Output the (x, y) coordinate of the center of the cell containing the given text.  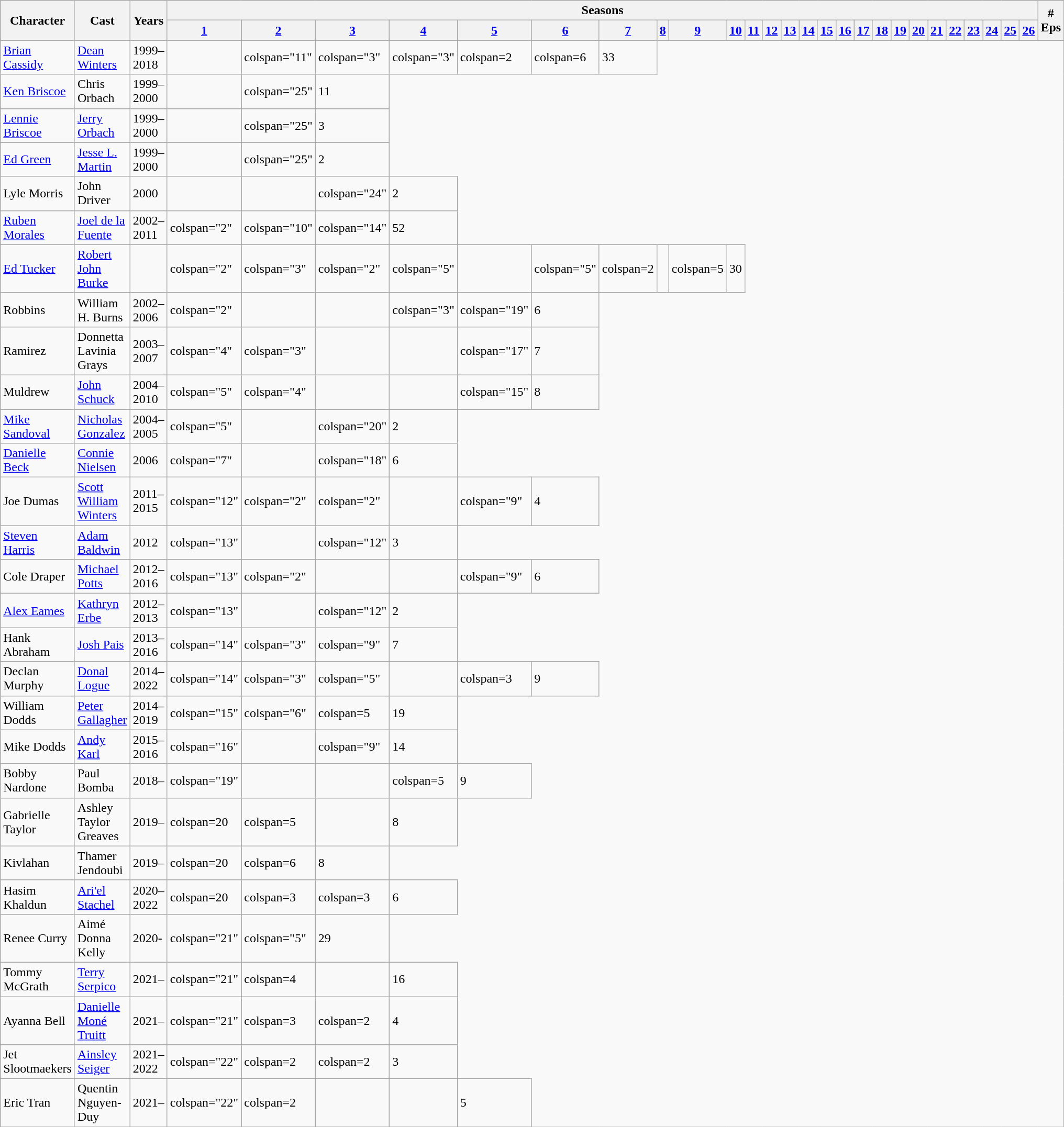
colspan="6" (279, 713)
Danielle Moné Truitt (102, 1021)
25 (1011, 30)
2003–2007 (149, 351)
23 (974, 30)
2006 (149, 461)
Ed Tucker (38, 269)
Ruben Morales (38, 227)
Tommy McGrath (38, 979)
Hank Abraham (38, 645)
Ramirez (38, 351)
Declan Murphy (38, 678)
Gabrielle Taylor (38, 822)
2012–2016 (149, 577)
colspan="18" (352, 461)
Bobby Nardone (38, 781)
Terry Serpico (102, 979)
2021–2022 (149, 1062)
Eric Tran (38, 1103)
colspan="17" (494, 351)
colspan="11" (279, 58)
Lennie Briscoe (38, 126)
Danielle Beck (38, 461)
Jet Slootmaekers (38, 1062)
William H. Burns (102, 310)
Jerry Orbach (102, 126)
2020–2022 (149, 897)
Muldrew (38, 392)
Ashley Taylor Greaves (102, 822)
2012–2013 (149, 610)
Ed Green (38, 159)
Michael Potts (102, 577)
20 (918, 30)
Connie Nielsen (102, 461)
2018– (149, 781)
21 (937, 30)
Aimé Donna Kelly (102, 938)
colspan="7" (204, 461)
Nicholas Gonzalez (102, 426)
colspan="16" (204, 746)
30 (735, 269)
15 (826, 30)
Joel de la Fuente (102, 227)
10 (735, 30)
Andy Karl (102, 746)
2020- (149, 938)
17 (863, 30)
Peter Gallagher (102, 713)
26 (1028, 30)
2011–2015 (149, 501)
John Driver (102, 194)
William Dodds (38, 713)
2014–2019 (149, 713)
Lyle Morris (38, 194)
13 (790, 30)
Mike Dodds (38, 746)
Kathryn Erbe (102, 610)
Renee Curry (38, 938)
2013–2016 (149, 645)
1999–2018 (149, 58)
Ken Briscoe (38, 91)
Alex Eames (38, 610)
Character (38, 20)
Ari'el Stachel (102, 897)
Josh Pais (102, 645)
Jesse L. Martin (102, 159)
52 (424, 227)
2014–2022 (149, 678)
2015–2016 (149, 746)
1 (204, 30)
Brian Cassidy (38, 58)
24 (992, 30)
2004–2010 (149, 392)
# Eps (1051, 20)
Donal Logue (102, 678)
Quentin Nguyen-Duy (102, 1103)
2004–2005 (149, 426)
2002–2006 (149, 310)
Cole Draper (38, 577)
Robert John Burke (102, 269)
33 (628, 58)
Seasons (602, 10)
John Schuck (102, 392)
Hasim Khaldun (38, 897)
29 (352, 938)
Steven Harris (38, 542)
Chris Orbach (102, 91)
Mike Sandoval (38, 426)
Dean Winters (102, 58)
Robbins (38, 310)
Joe Dumas (38, 501)
12 (772, 30)
2002–2011 (149, 227)
colspan="20" (352, 426)
Thamer Jendoubi (102, 863)
2000 (149, 194)
colspan="24" (352, 194)
Cast (102, 20)
22 (955, 30)
Years (149, 20)
Kivlahan (38, 863)
Ayanna Bell (38, 1021)
Scott William Winters (102, 501)
2012 (149, 542)
colspan="10" (279, 227)
18 (882, 30)
colspan=4 (279, 979)
Adam Baldwin (102, 542)
Ainsley Seiger (102, 1062)
Donnetta Lavinia Grays (102, 351)
Paul Bomba (102, 781)
